For the text-containing cell, return its midpoint in (X, Y) coordinate format. 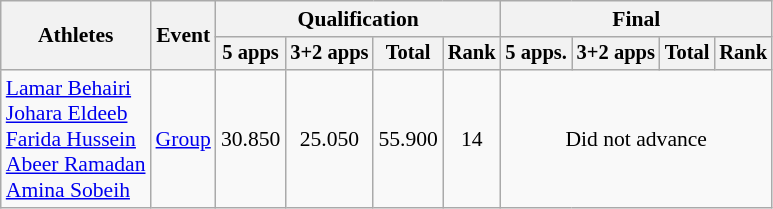
30.850 (250, 139)
Final (636, 19)
5 apps. (536, 54)
Athletes (76, 36)
55.900 (408, 139)
Lamar BehairiJohara EldeebFarida HusseinAbeer RamadanAmina Sobeih (76, 139)
Group (184, 139)
Did not advance (636, 139)
14 (472, 139)
Event (184, 36)
Qualification (358, 19)
5 apps (250, 54)
25.050 (329, 139)
